Return the [X, Y] coordinate for the center point of the cell that contains the specified text.  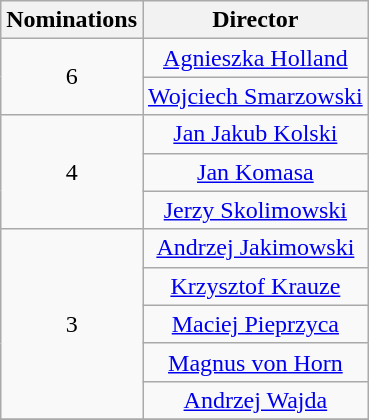
Andrzej Wajda [255, 400]
Jan Komasa [255, 172]
3 [72, 324]
Jan Jakub Kolski [255, 134]
Magnus von Horn [255, 362]
Jerzy Skolimowski [255, 210]
Krzysztof Krauze [255, 286]
Maciej Pieprzyca [255, 324]
Agnieszka Holland [255, 58]
Director [255, 20]
Nominations [72, 20]
4 [72, 172]
Andrzej Jakimowski [255, 248]
6 [72, 77]
Wojciech Smarzowski [255, 96]
